Detect which cell encompasses the target text, then output its (X, Y) center coordinate. 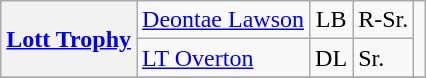
LB (332, 20)
Lott Trophy (69, 39)
Deontae Lawson (224, 20)
DL (332, 58)
Sr. (384, 58)
R-Sr. (384, 20)
LT Overton (224, 58)
